Determine the [x, y] coordinate at the center of the cell enclosing the given text.  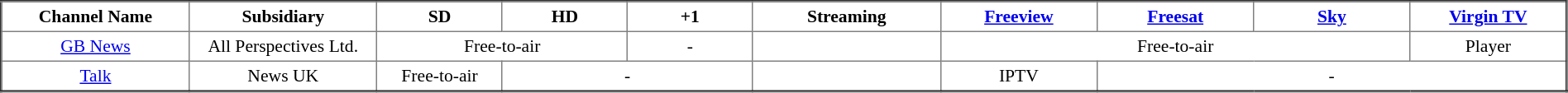
+1 [690, 16]
HD [564, 16]
IPTV [1019, 76]
GB News [96, 46]
Channel Name [96, 16]
SD [440, 16]
Streaming [847, 16]
Freeview [1019, 16]
Freesat [1176, 16]
Player [1489, 46]
All Perspectives Ltd. [283, 46]
News UK [283, 76]
Virgin TV [1489, 16]
Subsidiary [283, 16]
Sky [1331, 16]
Talk [96, 76]
